Locate the cell with the specified text and output its [X, Y] center coordinate. 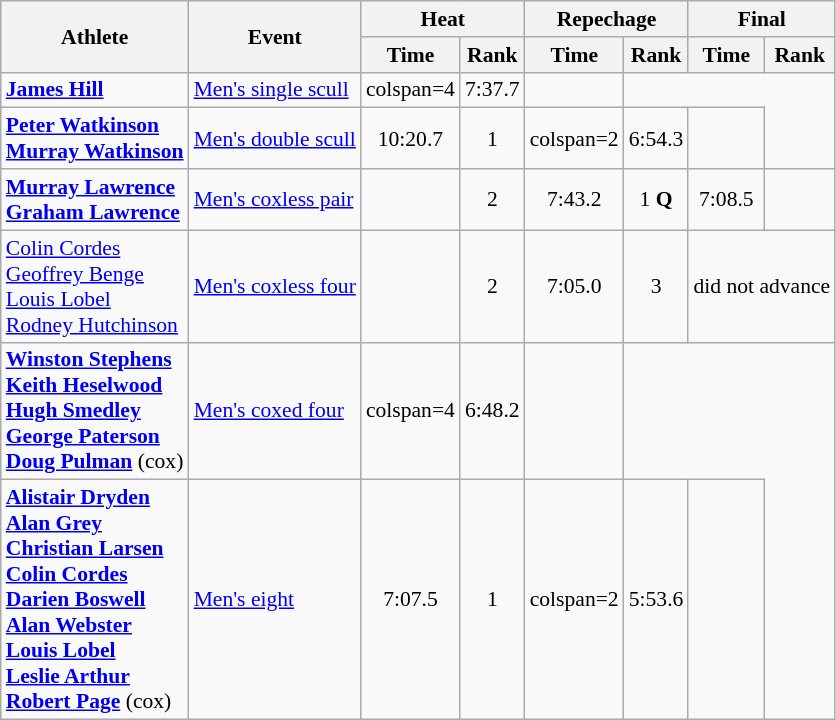
Final [762, 19]
7:07.5 [410, 600]
James Hill [95, 90]
6:48.2 [492, 411]
Winston StephensKeith HeselwoodHugh SmedleyGeorge PatersonDoug Pulman (cox) [95, 411]
7:08.5 [726, 200]
1 Q [656, 200]
Heat [443, 19]
Alistair DrydenAlan GreyChristian LarsenColin CordesDarien BoswellAlan WebsterLouis LobelLeslie ArthurRobert Page (cox) [95, 600]
Colin CordesGeoffrey BengeLouis LobelRodney Hutchinson [95, 286]
Athlete [95, 36]
3 [656, 286]
did not advance [762, 286]
Men's coxed four [275, 411]
6:54.3 [656, 138]
Men's coxless pair [275, 200]
Men's double scull [275, 138]
5:53.6 [656, 600]
Murray LawrenceGraham Lawrence [95, 200]
Men's coxless four [275, 286]
Event [275, 36]
7:05.0 [574, 286]
Men's eight [275, 600]
Repechage [607, 19]
7:43.2 [574, 200]
Peter WatkinsonMurray Watkinson [95, 138]
7:37.7 [492, 90]
Men's single scull [275, 90]
10:20.7 [410, 138]
